Search for the cell housing the specified text and yield its [x, y] center coordinate. 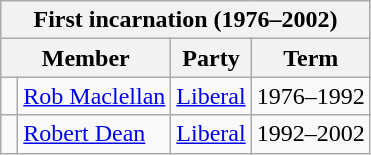
1976–1992 [310, 96]
Party [211, 58]
Member [86, 58]
Robert Dean [94, 134]
1992–2002 [310, 134]
Rob Maclellan [94, 96]
Term [310, 58]
First incarnation (1976–2002) [186, 20]
